Output the [x, y] coordinate of the center of the cell containing the given text.  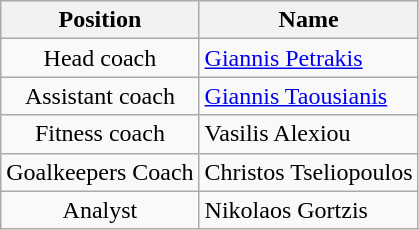
Name [308, 20]
Vasilis Alexiou [308, 134]
Assistant coach [100, 96]
Giannis Petrakis [308, 58]
Christos Tseliopoulos [308, 172]
Head coach [100, 58]
Giannis Taousianis [308, 96]
Fitness coach [100, 134]
Goalkeepers Coach [100, 172]
Nikolaos Gortzis [308, 210]
Position [100, 20]
Analyst [100, 210]
